Locate the cell with the specified text and output its (x, y) center coordinate. 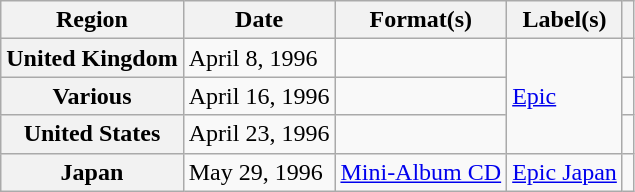
April 23, 1996 (259, 134)
Epic (565, 96)
Date (259, 20)
Epic Japan (565, 172)
April 16, 1996 (259, 96)
Japan (92, 172)
United Kingdom (92, 58)
Format(s) (421, 20)
Various (92, 96)
United States (92, 134)
May 29, 1996 (259, 172)
Mini-Album CD (421, 172)
Label(s) (565, 20)
April 8, 1996 (259, 58)
Region (92, 20)
